Return [X, Y] of the center of cell containing provided text 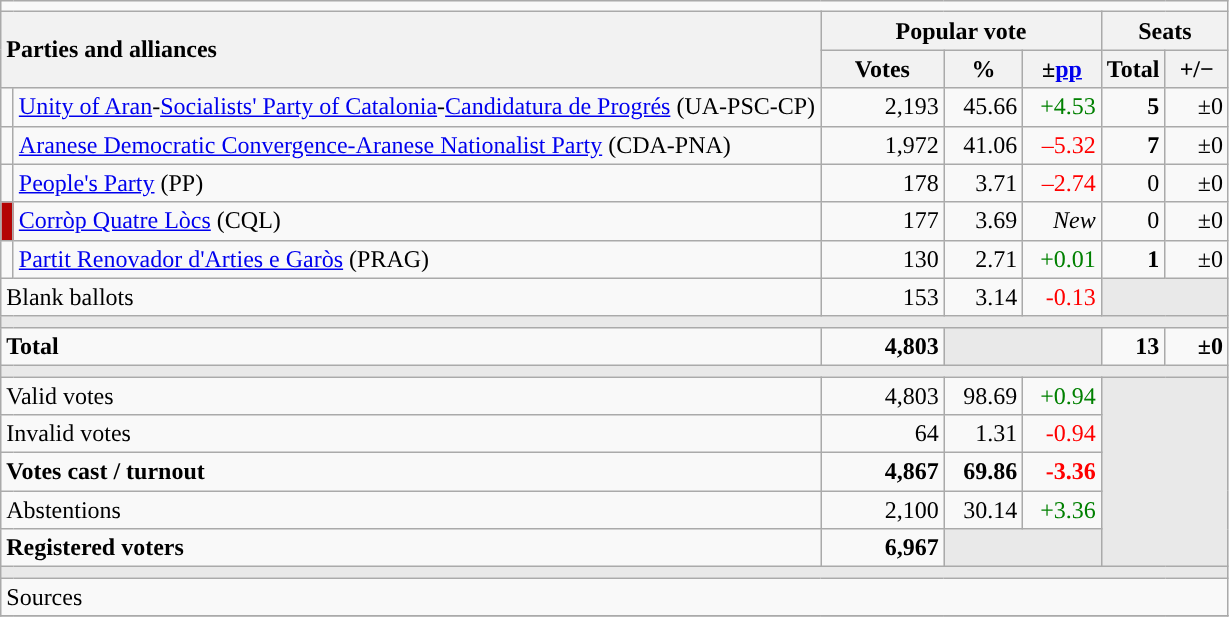
1.31 [984, 434]
Blank ballots [411, 297]
Corròp Quatre Lòcs (CQL) [416, 221]
Partit Renovador d'Arties e Garòs (PRAG) [416, 259]
Invalid votes [411, 434]
98.69 [984, 395]
+/− [1197, 69]
41.06 [984, 145]
45.66 [984, 107]
2,100 [883, 510]
-0.94 [1062, 434]
Sources [615, 597]
Valid votes [411, 395]
7 [1133, 145]
Votes cast / turnout [411, 472]
+4.53 [1062, 107]
13 [1133, 346]
130 [883, 259]
Unity of Aran-Socialists' Party of Catalonia-Candidatura de Progrés (UA-PSC-CP) [416, 107]
±pp [1062, 69]
5 [1133, 107]
2,193 [883, 107]
4,867 [883, 472]
% [984, 69]
Registered voters [411, 548]
People's Party (PP) [416, 183]
New [1062, 221]
64 [883, 434]
30.14 [984, 510]
178 [883, 183]
6,967 [883, 548]
Parties and alliances [411, 50]
1 [1133, 259]
–5.32 [1062, 145]
1,972 [883, 145]
2.71 [984, 259]
69.86 [984, 472]
Votes [883, 69]
Abstentions [411, 510]
+0.94 [1062, 395]
–2.74 [1062, 183]
153 [883, 297]
-3.36 [1062, 472]
3.71 [984, 183]
3.14 [984, 297]
177 [883, 221]
Popular vote [962, 31]
+3.36 [1062, 510]
+0.01 [1062, 259]
Aranese Democratic Convergence-Aranese Nationalist Party (CDA-PNA) [416, 145]
-0.13 [1062, 297]
Seats [1164, 31]
3.69 [984, 221]
